Extract the (X, Y) coordinate from the center of the cell holding the provided text.  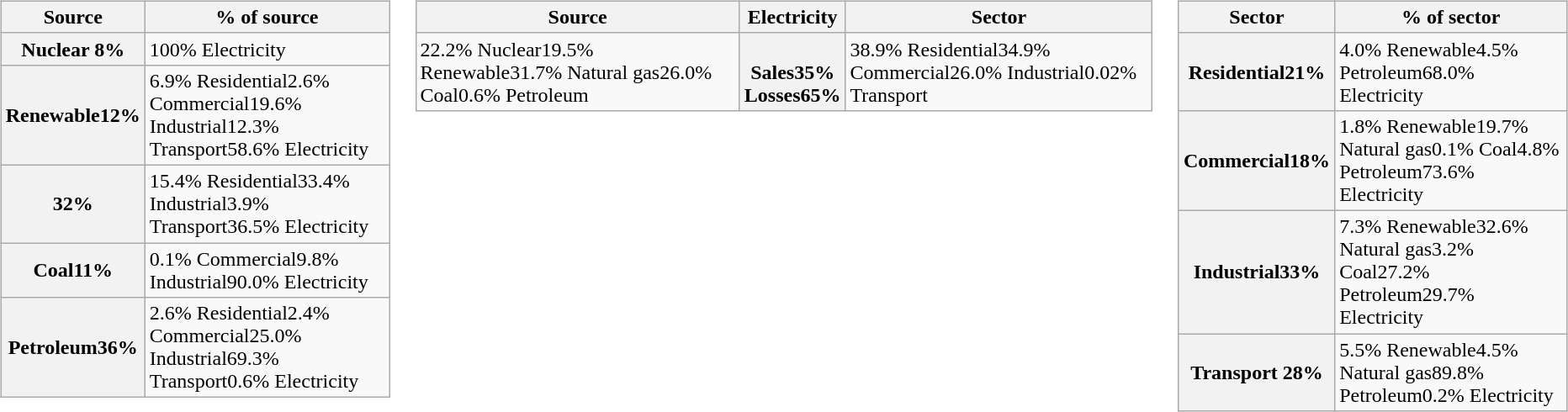
% of sector (1451, 17)
22.2% Nuclear19.5% Renewable31.7% Natural gas26.0% Coal0.6% Petroleum (577, 71)
1.8% Renewable19.7% Natural gas0.1% Coal4.8% Petroleum73.6% Electricity (1451, 160)
Transport 28% (1257, 372)
Residential21% (1257, 71)
Petroleum36% (72, 348)
Coal11% (72, 269)
0.1% Commercial9.8% Industrial90.0% Electricity (267, 269)
100% Electricity (267, 49)
38.9% Residential34.9% Commercial26.0% Industrial0.02% Transport (999, 71)
Renewable12% (72, 114)
Nuclear 8% (72, 49)
% of source (267, 17)
2.6% Residential2.4% Commercial25.0% Industrial69.3% Transport0.6% Electricity (267, 348)
Electricity (792, 17)
5.5% Renewable4.5% Natural gas89.8% Petroleum0.2% Electricity (1451, 372)
6.9% Residential2.6% Commercial19.6% Industrial12.3% Transport58.6% Electricity (267, 114)
4.0% Renewable4.5% Petroleum68.0% Electricity (1451, 71)
Commercial18% (1257, 160)
32% (72, 203)
Sales35%Losses65% (792, 71)
Industrial33% (1257, 272)
7.3% Renewable32.6% Natural gas3.2% Coal27.2% Petroleum29.7% Electricity (1451, 272)
15.4% Residential33.4% Industrial3.9% Transport36.5% Electricity (267, 203)
